Return (X, Y) of the center of cell containing provided text 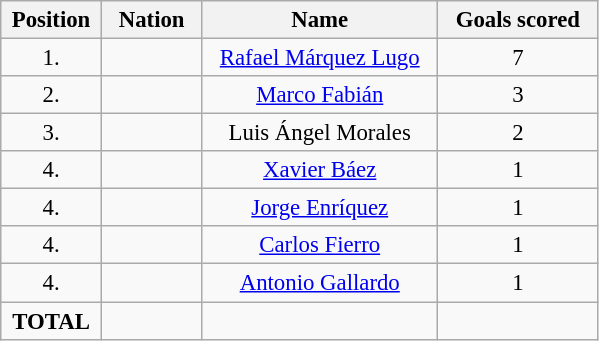
3 (518, 95)
Carlos Fierro (320, 245)
Jorge Enríquez (320, 208)
Marco Fabián (320, 95)
Position (52, 20)
7 (518, 58)
Xavier Báez (320, 170)
Name (320, 20)
1. (52, 58)
TOTAL (52, 321)
Nation (152, 20)
Antonio Gallardo (320, 283)
2 (518, 133)
Goals scored (518, 20)
3. (52, 133)
2. (52, 95)
Luis Ángel Morales (320, 133)
Rafael Márquez Lugo (320, 58)
